From the cell containing the given text, extract its center point as [x, y] coordinate. 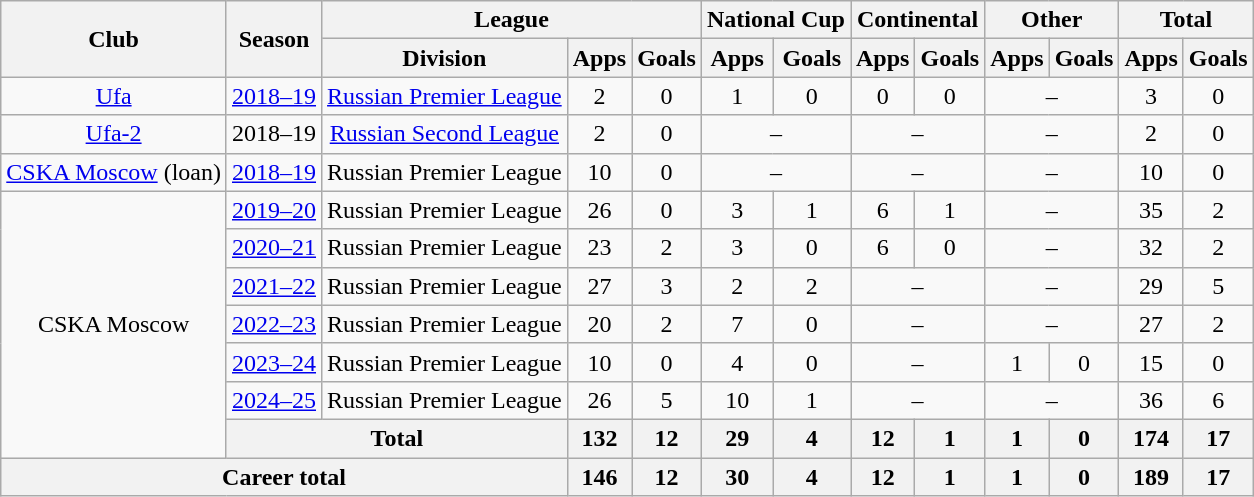
Other [1052, 20]
Russian Second League [445, 134]
Ufa [114, 96]
2023–24 [274, 362]
Season [274, 39]
2020–21 [274, 248]
132 [599, 438]
189 [1151, 477]
Club [114, 39]
CSKA Moscow (loan) [114, 172]
32 [1151, 248]
2021–22 [274, 286]
15 [1151, 362]
League [512, 20]
National Cup [776, 20]
23 [599, 248]
36 [1151, 400]
Continental [917, 20]
7 [737, 324]
Division [445, 58]
146 [599, 477]
2024–25 [274, 400]
2022–23 [274, 324]
Career total [284, 477]
CSKA Moscow [114, 324]
35 [1151, 210]
174 [1151, 438]
20 [599, 324]
2019–20 [274, 210]
30 [737, 477]
Ufa-2 [114, 134]
